Output the (x, y) coordinate of the center of the cell containing the given text.  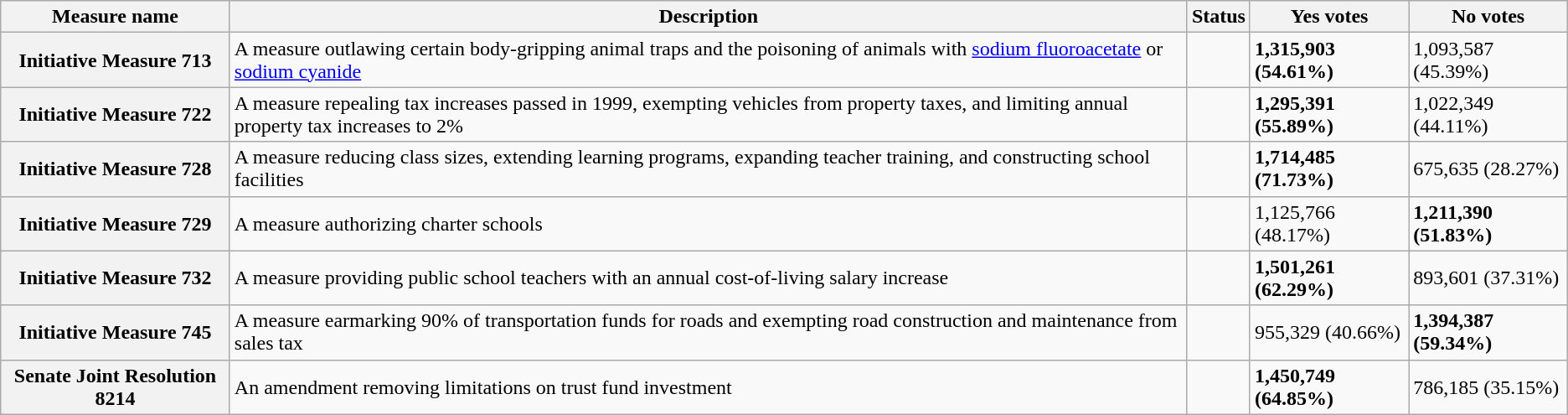
1,093,587 (45.39%) (1488, 60)
Initiative Measure 732 (116, 278)
Initiative Measure 729 (116, 223)
1,714,485 (71.73%) (1328, 169)
1,394,387 (59.34%) (1488, 332)
786,185 (35.15%) (1488, 387)
Description (709, 17)
675,635 (28.27%) (1488, 169)
955,329 (40.66%) (1328, 332)
A measure outlawing certain body-gripping animal traps and the poisoning of animals with sodium fluoroacetate or sodium cyanide (709, 60)
Yes votes (1328, 17)
1,022,349 (44.11%) (1488, 114)
893,601 (37.31%) (1488, 278)
Status (1218, 17)
A measure providing public school teachers with an annual cost-of-living salary increase (709, 278)
Initiative Measure 728 (116, 169)
1,295,391 (55.89%) (1328, 114)
A measure repealing tax increases passed in 1999, exempting vehicles from property taxes, and limiting annual property tax increases to 2% (709, 114)
A measure earmarking 90% of transportation funds for roads and exempting road construction and maintenance from sales tax (709, 332)
1,315,903 (54.61%) (1328, 60)
1,501,261 (62.29%) (1328, 278)
A measure reducing class sizes, extending learning programs, expanding teacher training, and constructing school facilities (709, 169)
Measure name (116, 17)
No votes (1488, 17)
1,211,390 (51.83%) (1488, 223)
1,450,749 (64.85%) (1328, 387)
Senate Joint Resolution 8214 (116, 387)
1,125,766 (48.17%) (1328, 223)
Initiative Measure 745 (116, 332)
Initiative Measure 713 (116, 60)
A measure authorizing charter schools (709, 223)
Initiative Measure 722 (116, 114)
An amendment removing limitations on trust fund investment (709, 387)
